Detect which cell encompasses the target text, then output its (x, y) center coordinate. 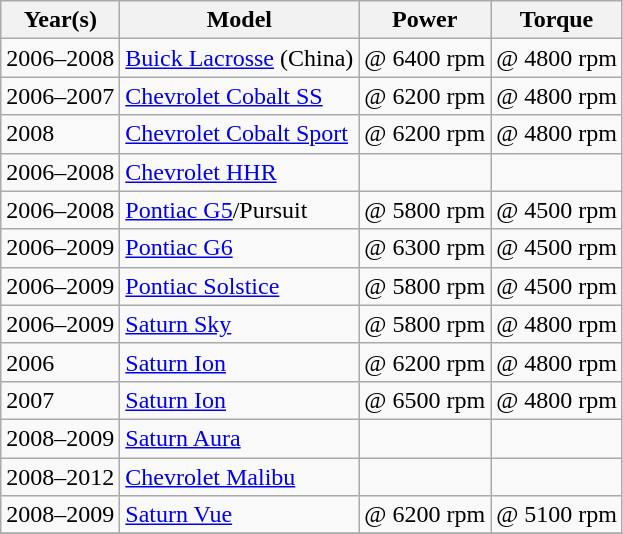
Saturn Vue (240, 515)
2006 (60, 362)
Power (425, 20)
Chevrolet Cobalt Sport (240, 134)
Chevrolet HHR (240, 172)
Model (240, 20)
@ 5100 rpm (557, 515)
@ 6300 rpm (425, 248)
2008–2012 (60, 477)
2007 (60, 400)
Pontiac G6 (240, 248)
Saturn Aura (240, 438)
@ 6500 rpm (425, 400)
@ 6400 rpm (425, 58)
Saturn Sky (240, 324)
Year(s) (60, 20)
Pontiac G5/Pursuit (240, 210)
Pontiac Solstice (240, 286)
Chevrolet Cobalt SS (240, 96)
Torque (557, 20)
2008 (60, 134)
Buick Lacrosse (China) (240, 58)
Chevrolet Malibu (240, 477)
2006–2007 (60, 96)
